Output the (X, Y) coordinate of the center of the cell containing the given text.  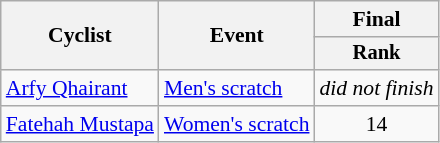
Fatehah Mustapa (80, 124)
Men's scratch (237, 88)
Women's scratch (237, 124)
Arfy Qhairant (80, 88)
did not finish (377, 88)
Final (377, 19)
Event (237, 36)
Rank (377, 54)
14 (377, 124)
Cyclist (80, 36)
